Search for the cell housing the specified text and yield its (x, y) center coordinate. 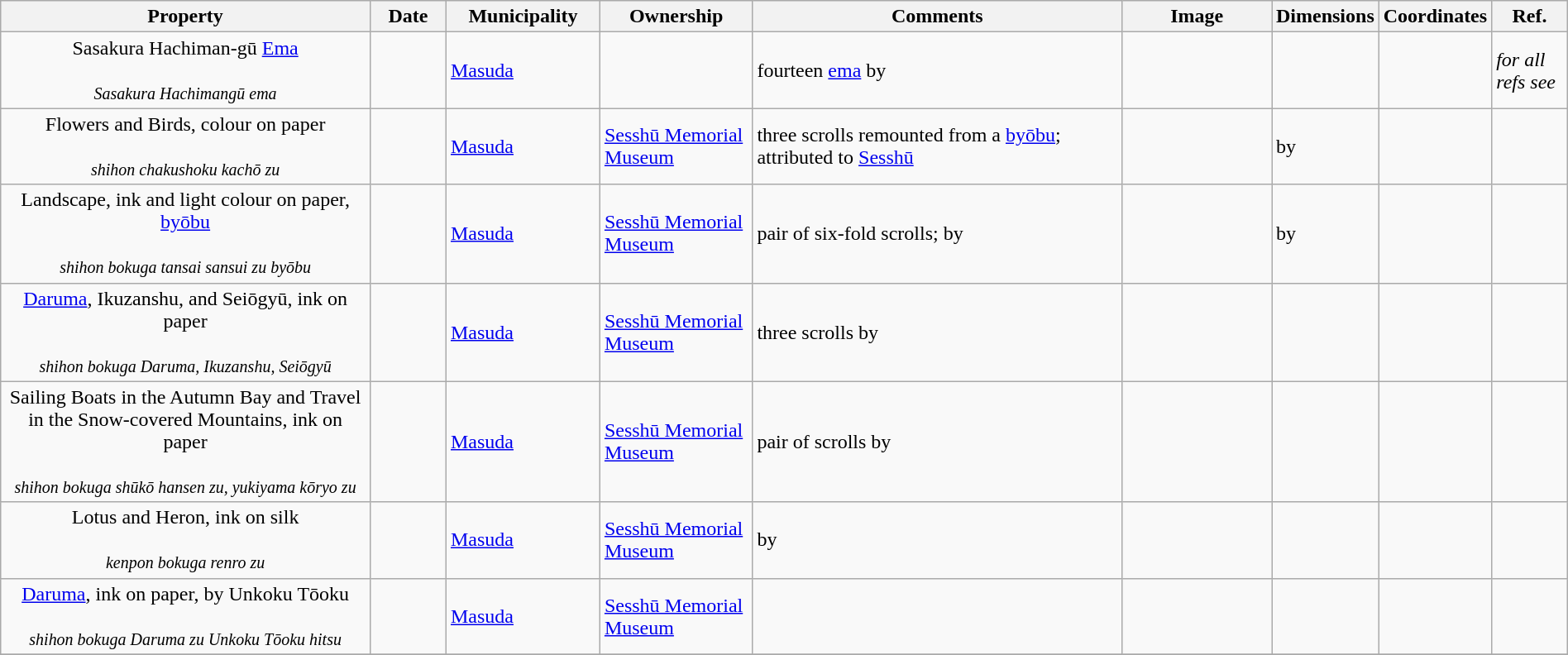
Date (408, 17)
Sailing Boats in the Autumn Bay and Travel in the Snow-covered Mountains, ink on papershihon bokuga shūkō hansen zu, yukiyama kōryo zu (185, 442)
pair of six-fold scrolls; by (938, 233)
Municipality (523, 17)
Ownership (676, 17)
Ref. (1530, 17)
pair of scrolls by (938, 442)
Property (185, 17)
Comments (938, 17)
Flowers and Birds, colour on papershihon chakushoku kachō zu (185, 146)
Daruma, Ikuzanshu, and Seiōgyū, ink on papershihon bokuga Daruma, Ikuzanshu, Seiōgyū (185, 332)
three scrolls by (938, 332)
fourteen ema by (938, 70)
Image (1198, 17)
Dimensions (1326, 17)
Landscape, ink and light colour on paper, byōbushihon bokuga tansai sansui zu byōbu (185, 233)
three scrolls remounted from a byōbu; attributed to Sesshū (938, 146)
Lotus and Heron, ink on silkkenpon bokuga renro zu (185, 540)
Coordinates (1435, 17)
Daruma, ink on paper, by Unkoku Tōokushihon bokuga Daruma zu Unkoku Tōoku hitsu (185, 616)
Sasakura Hachiman-gū EmaSasakura Hachimangū ema (185, 70)
for all refs see (1530, 70)
